Identify which cell holds the provided text, then report its (X, Y) central coordinate. 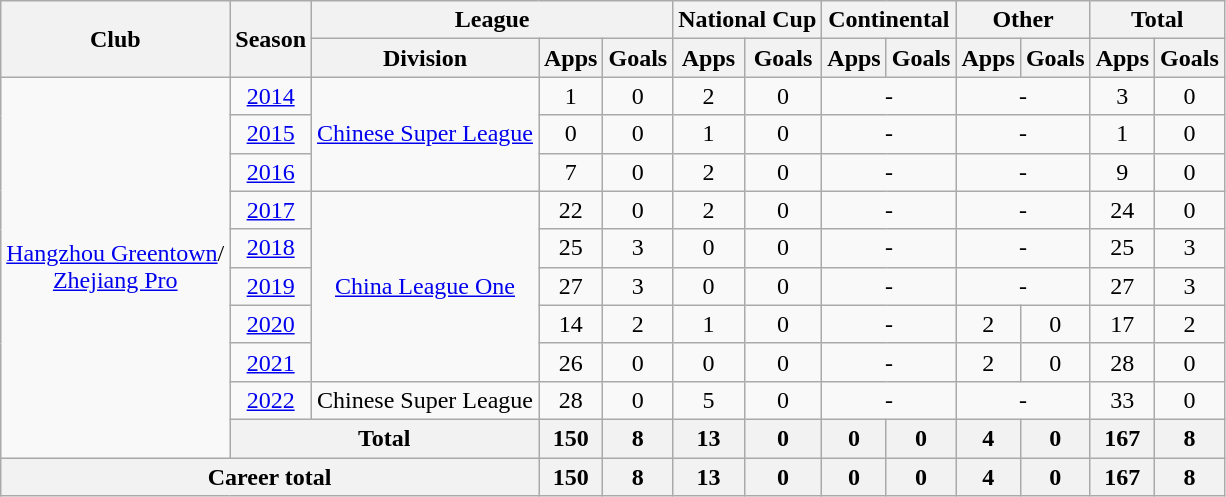
League (492, 20)
24 (1122, 210)
2021 (271, 362)
2015 (271, 134)
9 (1122, 172)
2016 (271, 172)
Hangzhou Greentown/Zhejiang Pro (116, 268)
Continental (889, 20)
2020 (271, 324)
Other (1023, 20)
7 (570, 172)
Club (116, 39)
22 (570, 210)
2022 (271, 400)
14 (570, 324)
2019 (271, 286)
5 (709, 400)
China League One (426, 286)
33 (1122, 400)
2014 (271, 96)
Season (271, 39)
17 (1122, 324)
Division (426, 58)
26 (570, 362)
Career total (270, 477)
National Cup (748, 20)
2018 (271, 248)
2017 (271, 210)
